From the cell containing the given text, extract its center point as [X, Y] coordinate. 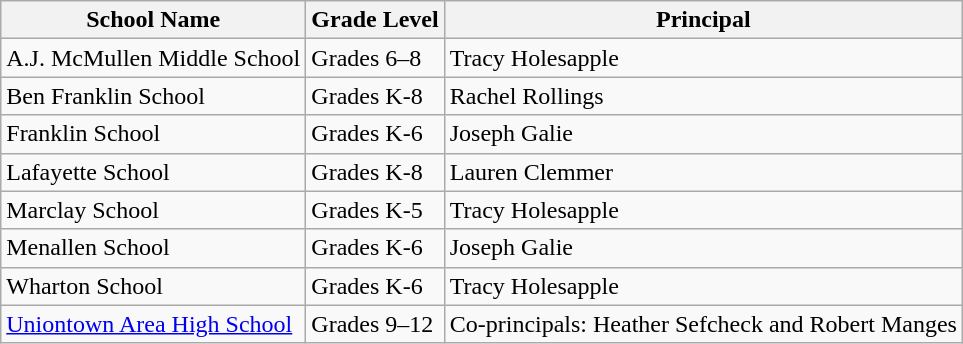
Menallen School [154, 248]
School Name [154, 20]
Rachel Rollings [703, 96]
Grades 9–12 [375, 324]
Grades K-5 [375, 210]
Co-principals: Heather Sefcheck and Robert Manges [703, 324]
Franklin School [154, 134]
Lafayette School [154, 172]
Principal [703, 20]
Ben Franklin School [154, 96]
Grade Level [375, 20]
Marclay School [154, 210]
Uniontown Area High School [154, 324]
A.J. McMullen Middle School [154, 58]
Wharton School [154, 286]
Grades 6–8 [375, 58]
Lauren Clemmer [703, 172]
